Extract the (X, Y) coordinate from the center of the cell holding the provided text.  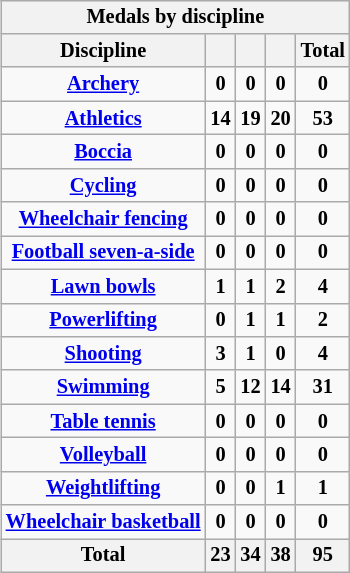
3 (220, 354)
Cycling (104, 185)
Wheelchair fencing (104, 219)
Swimming (104, 387)
Powerlifting (104, 320)
23 (220, 556)
Table tennis (104, 421)
Wheelchair basketball (104, 522)
Boccia (104, 152)
Medals by discipline (176, 17)
31 (323, 387)
5 (220, 387)
19 (251, 118)
95 (323, 556)
Shooting (104, 354)
Discipline (104, 51)
Athletics (104, 118)
Archery (104, 84)
34 (251, 556)
Lawn bowls (104, 286)
Volleyball (104, 455)
53 (323, 118)
Weightlifting (104, 488)
Football seven-a-side (104, 253)
38 (281, 556)
12 (251, 387)
20 (281, 118)
